Determine the (X, Y) coordinate at the center of the cell enclosing the given text.  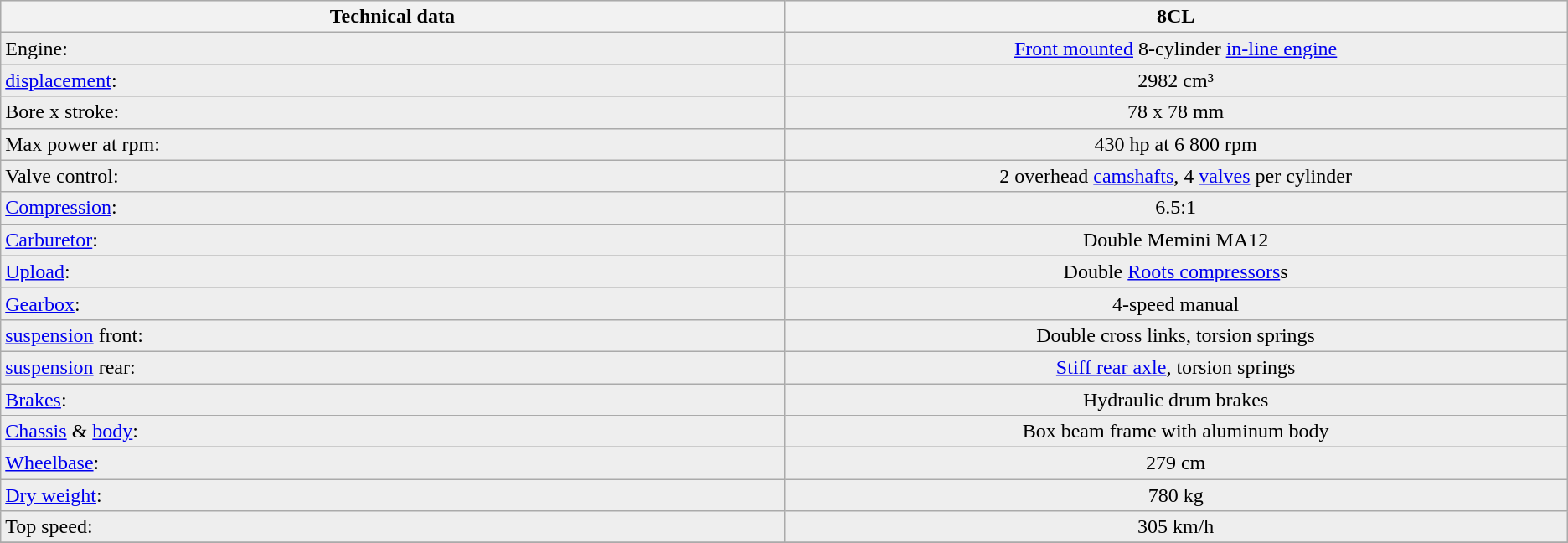
6.5:1 (1176, 208)
780 kg (1176, 495)
Gearbox: (392, 303)
Front mounted 8-cylinder in-line engine (1176, 49)
Brakes: (392, 400)
Engine: (392, 49)
Double cross links, torsion springs (1176, 335)
Hydraulic drum brakes (1176, 400)
430 hp at 6 800 rpm (1176, 144)
305 km/h (1176, 527)
Wheelbase: (392, 463)
displacement: (392, 80)
Technical data (392, 17)
Carburetor: (392, 240)
Upload: (392, 271)
Compression: (392, 208)
2982 cm³ (1176, 80)
Top speed: (392, 527)
8CL (1176, 17)
Bore x stroke: (392, 112)
Double Memini MA12 (1176, 240)
Double Roots compressorss (1176, 271)
Box beam frame with aluminum body (1176, 432)
279 cm (1176, 463)
Dry weight: (392, 495)
suspension rear: (392, 367)
Chassis & body: (392, 432)
Valve control: (392, 176)
suspension front: (392, 335)
2 overhead camshafts, 4 valves per cylinder (1176, 176)
78 x 78 mm (1176, 112)
4-speed manual (1176, 303)
Stiff rear axle, torsion springs (1176, 367)
Max power at rpm: (392, 144)
